Return (X, Y) of the center of cell containing provided text 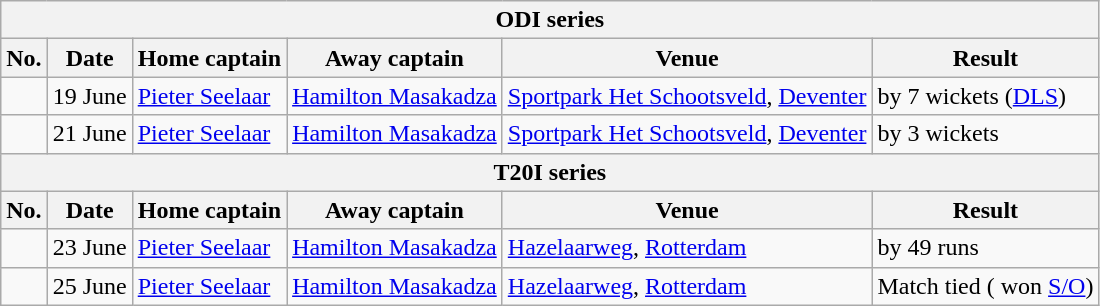
T20I series (550, 172)
by 49 runs (986, 248)
Match tied ( won S/O) (986, 286)
23 June (90, 248)
25 June (90, 286)
ODI series (550, 20)
by 7 wickets (DLS) (986, 96)
21 June (90, 134)
19 June (90, 96)
by 3 wickets (986, 134)
